Output the (x, y) coordinate of the center of the cell containing the given text.  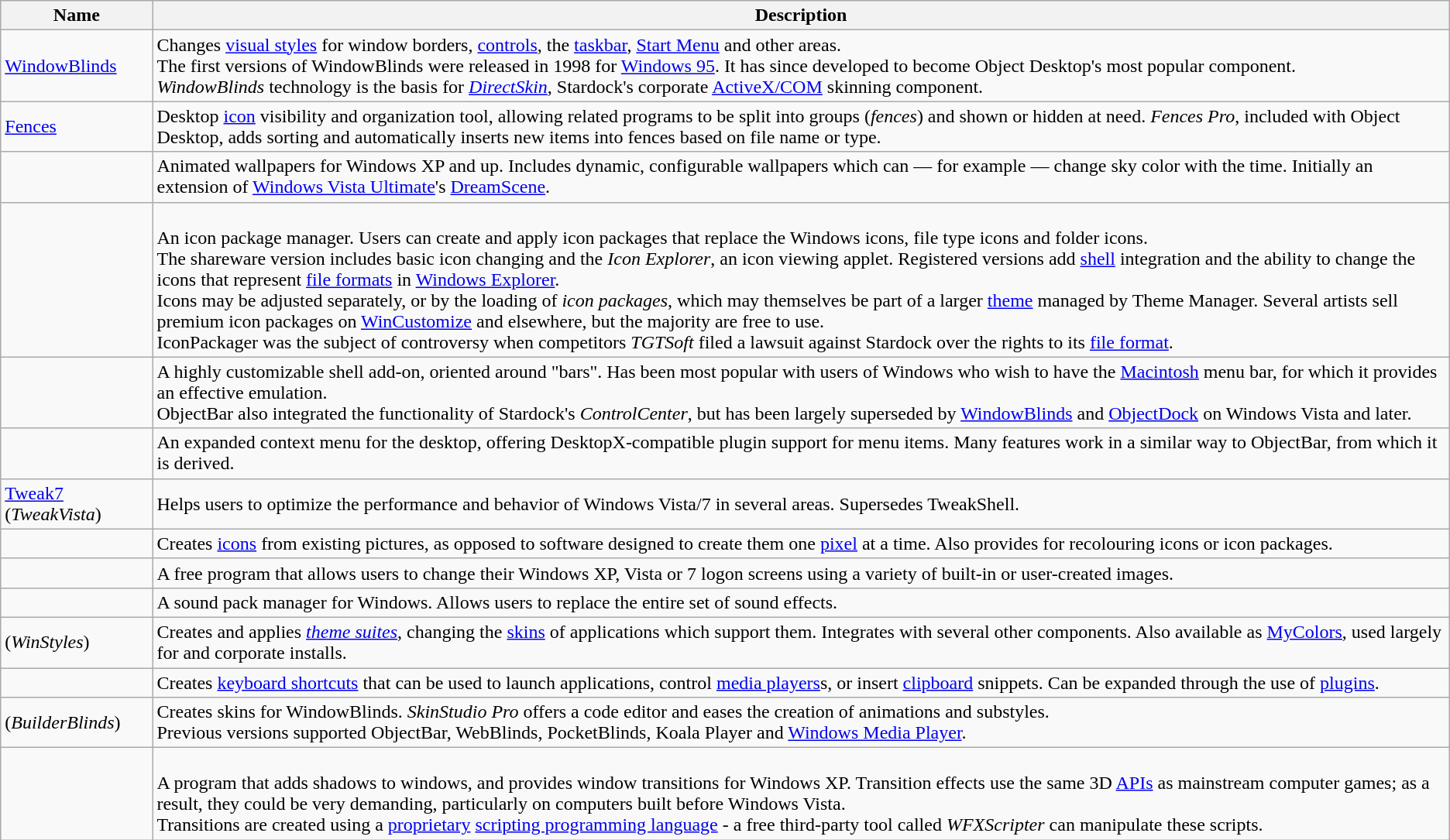
(WinStyles) (77, 643)
Helps users to optimize the performance and behavior of Windows Vista/7 in several areas. Supersedes TweakShell. (801, 503)
WindowBlinds (77, 66)
(BuilderBlinds) (77, 723)
A sound pack manager for Windows. Allows users to replace the entire set of sound effects. (801, 602)
A free program that allows users to change their Windows XP, Vista or 7 logon screens using a variety of built-in or user-created images. (801, 573)
Name (77, 15)
Tweak7 (TweakVista) (77, 503)
Fences (77, 127)
Description (801, 15)
